Return the [x, y] coordinate for the center point of the cell that contains the specified text.  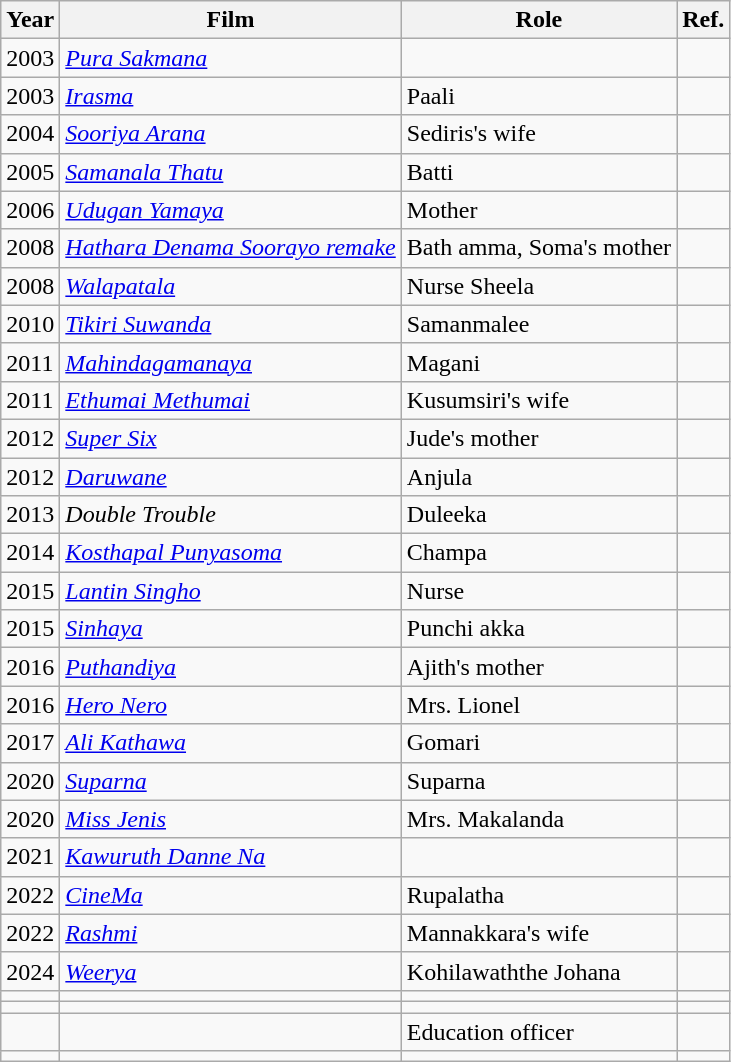
Sinhaya [230, 629]
Ethumai Methumai [230, 400]
Sooriya Arana [230, 134]
Anjula [538, 477]
Puthandiya [230, 667]
Mannakkara's wife [538, 933]
Sediris's wife [538, 134]
Rashmi [230, 933]
2006 [30, 210]
2021 [30, 857]
2014 [30, 553]
Bath amma, Soma's mother [538, 248]
Education officer [538, 1031]
Tikiri Suwanda [230, 324]
Samanmalee [538, 324]
Nurse Sheela [538, 286]
Champa [538, 553]
Paali [538, 96]
Pura Sakmana [230, 58]
2013 [30, 515]
Mrs. Makalanda [538, 819]
Miss Jenis [230, 819]
Irasma [230, 96]
Gomari [538, 743]
Role [538, 20]
Ajith's mother [538, 667]
2004 [30, 134]
2024 [30, 971]
Rupalatha [538, 895]
Weerya [230, 971]
Lantin Singho [230, 591]
Punchi akka [538, 629]
Mahindagamanaya [230, 362]
2010 [30, 324]
Walapatala [230, 286]
Jude's mother [538, 438]
Udugan Yamaya [230, 210]
Kawuruth Danne Na [230, 857]
Nurse [538, 591]
Hero Nero [230, 705]
Double Trouble [230, 515]
Year [30, 20]
Super Six [230, 438]
Hathara Denama Soorayo remake [230, 248]
Daruwane [230, 477]
2017 [30, 743]
Mrs. Lionel [538, 705]
Mother [538, 210]
Batti [538, 172]
2005 [30, 172]
Kohilawaththe Johana [538, 971]
Kusumsiri's wife [538, 400]
Duleeka [538, 515]
Ali Kathawa [230, 743]
Samanala Thatu [230, 172]
Film [230, 20]
Kosthapal Punyasoma [230, 553]
CineMa [230, 895]
Magani [538, 362]
Ref. [704, 20]
